Find where the given text appears and provide that cell's center as (x, y) coordinate. 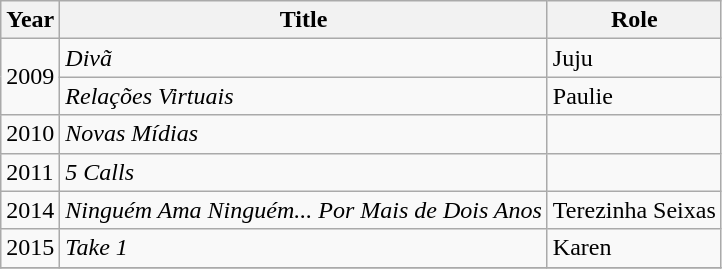
2011 (30, 172)
Title (304, 20)
Terezinha Seixas (634, 210)
Novas Mídias (304, 134)
Divã (304, 58)
5 Calls (304, 172)
2009 (30, 77)
Karen (634, 248)
2014 (30, 210)
Juju (634, 58)
Take 1 (304, 248)
2010 (30, 134)
Relações Virtuais (304, 96)
Year (30, 20)
Role (634, 20)
Ninguém Ama Ninguém... Por Mais de Dois Anos (304, 210)
Paulie (634, 96)
2015 (30, 248)
